Detect which cell encompasses the target text, then output its (X, Y) center coordinate. 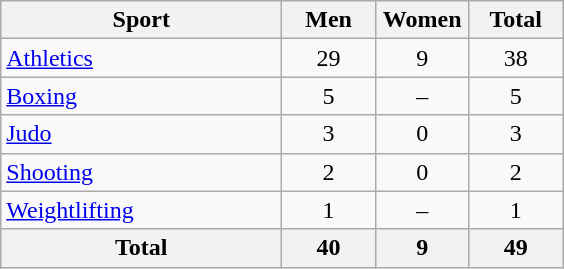
Men (329, 20)
Shooting (142, 172)
38 (516, 58)
40 (329, 248)
Boxing (142, 96)
29 (329, 58)
Sport (142, 20)
49 (516, 248)
Women (422, 20)
Weightlifting (142, 210)
Judo (142, 134)
Athletics (142, 58)
